For the text-containing cell, return its midpoint in [X, Y] coordinate format. 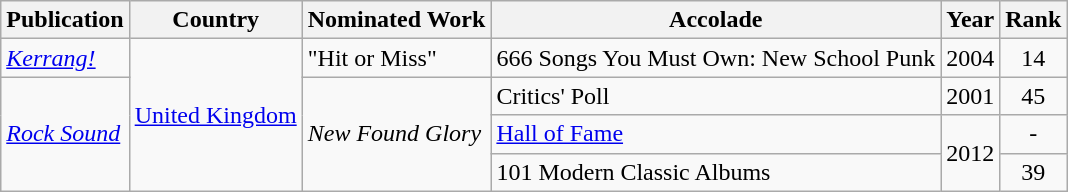
39 [1034, 172]
New Found Glory [396, 134]
Accolade [716, 20]
Critics' Poll [716, 96]
Nominated Work [396, 20]
Rank [1034, 20]
United Kingdom [216, 115]
Year [970, 20]
Kerrang! [65, 58]
45 [1034, 96]
2012 [970, 153]
- [1034, 134]
Hall of Fame [716, 134]
Rock Sound [65, 134]
14 [1034, 58]
Country [216, 20]
2001 [970, 96]
101 Modern Classic Albums [716, 172]
"Hit or Miss" [396, 58]
Publication [65, 20]
2004 [970, 58]
666 Songs You Must Own: New School Punk [716, 58]
